Identify which cell holds the provided text, then report its (X, Y) central coordinate. 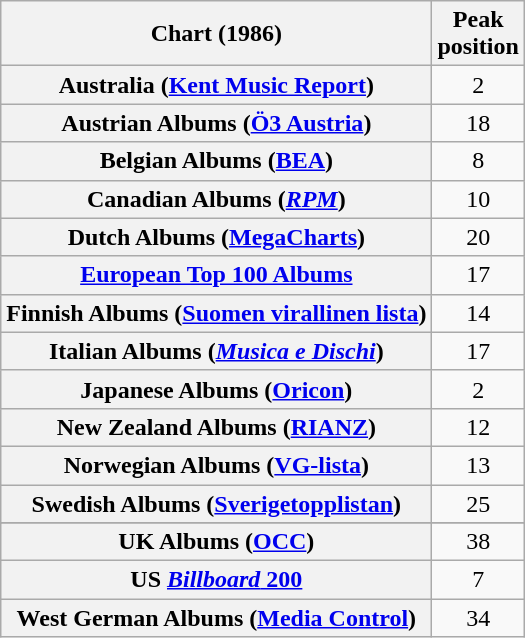
Swedish Albums (Sverigetopplistan) (216, 503)
Chart (1986) (216, 34)
12 (478, 427)
Belgian Albums (BEA) (216, 161)
Canadian Albums (RPM) (216, 199)
West German Albums (Media Control) (216, 618)
Peakposition (478, 34)
13 (478, 465)
US Billboard 200 (216, 580)
18 (478, 123)
New Zealand Albums (RIANZ) (216, 427)
Australia (Kent Music Report) (216, 85)
7 (478, 580)
European Top 100 Albums (216, 275)
25 (478, 503)
Dutch Albums (MegaCharts) (216, 237)
Austrian Albums (Ö3 Austria) (216, 123)
Norwegian Albums (VG-lista) (216, 465)
Italian Albums (Musica e Dischi) (216, 351)
14 (478, 313)
Finnish Albums (Suomen virallinen lista) (216, 313)
Japanese Albums (Oricon) (216, 389)
38 (478, 542)
UK Albums (OCC) (216, 542)
20 (478, 237)
8 (478, 161)
10 (478, 199)
34 (478, 618)
